From the cell containing the given text, extract its center point as (X, Y) coordinate. 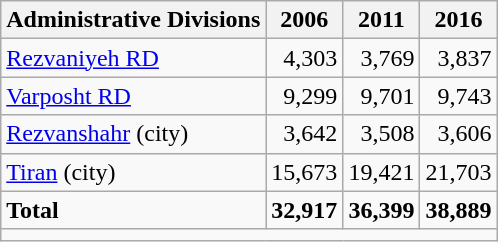
Total (134, 210)
21,703 (458, 172)
36,399 (382, 210)
38,889 (458, 210)
9,701 (382, 96)
9,743 (458, 96)
4,303 (304, 58)
15,673 (304, 172)
19,421 (382, 172)
9,299 (304, 96)
Rezvanshahr (city) (134, 134)
Administrative Divisions (134, 20)
2016 (458, 20)
3,508 (382, 134)
Varposht RD (134, 96)
3,642 (304, 134)
3,837 (458, 58)
2006 (304, 20)
3,769 (382, 58)
3,606 (458, 134)
Tiran (city) (134, 172)
2011 (382, 20)
Rezvaniyeh RD (134, 58)
32,917 (304, 210)
